Search for the cell housing the specified text and yield its (X, Y) center coordinate. 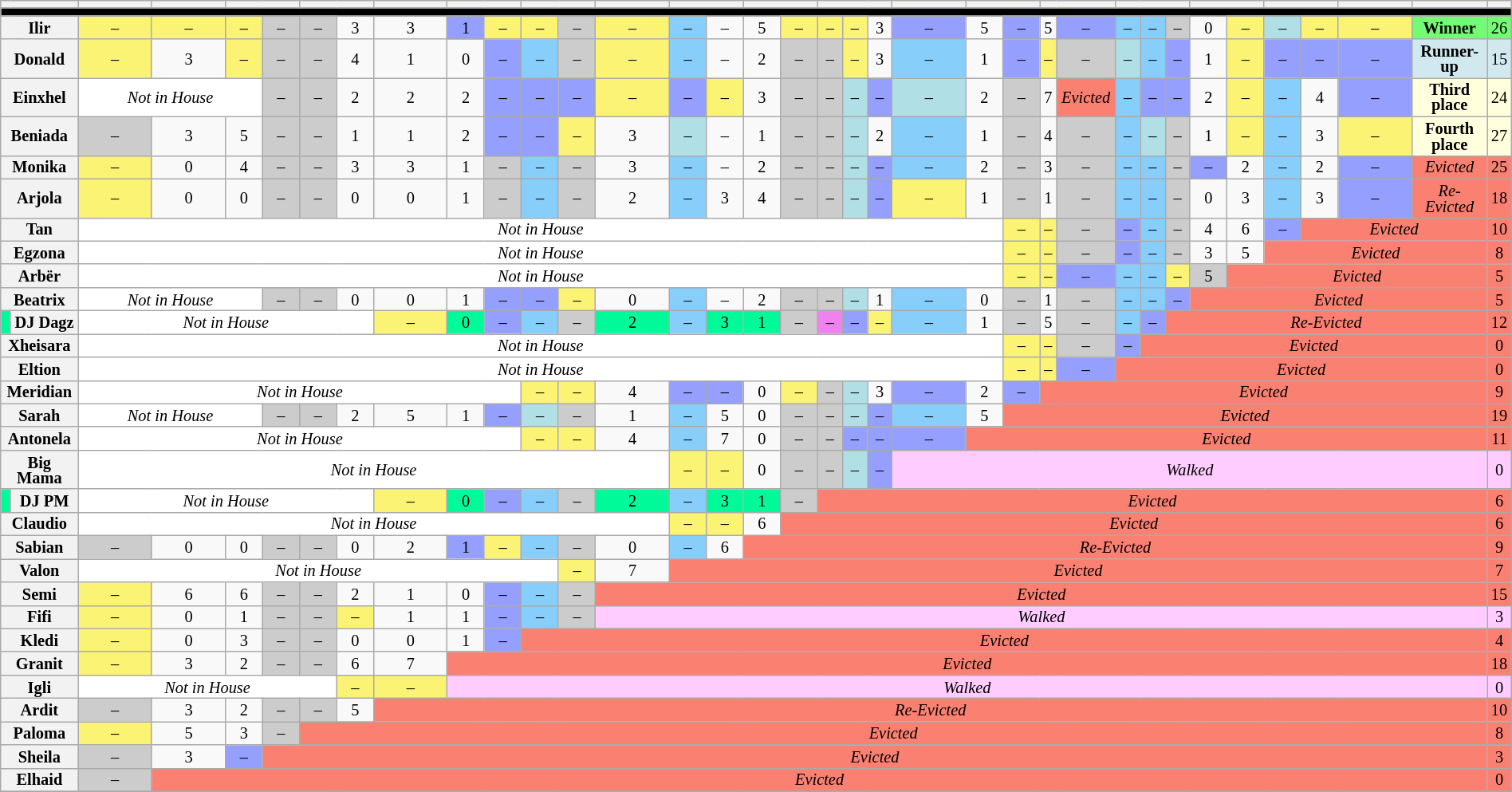
Ilir (40, 27)
Third place (1449, 97)
Fifi (40, 617)
Beniada (40, 136)
12 (1499, 322)
Sheila (40, 756)
25 (1499, 167)
Ardit (40, 710)
Xheisara (40, 345)
Igli (40, 686)
Elhaid (40, 780)
Arbër (40, 276)
19 (1499, 415)
27 (1499, 136)
Donald (40, 59)
Big Mama (40, 469)
Beatrix (40, 298)
Kledi (40, 640)
Winner (1449, 27)
Granit (40, 664)
Arjola (40, 198)
Meridian (40, 392)
Einxhel (40, 97)
Valon (40, 569)
Tan (40, 230)
DJ PM (45, 501)
Runner-up (1449, 59)
Eltion (40, 368)
Monika (40, 167)
Antonela (40, 439)
Sarah (40, 415)
26 (1499, 27)
24 (1499, 97)
Sabian (40, 547)
11 (1499, 439)
DJ Dagz (45, 322)
Egzona (40, 252)
Fourth place (1449, 136)
Semi (40, 593)
Claudio (40, 523)
Paloma (40, 732)
